Determine the (x, y) coordinate at the center of the cell enclosing the given text.  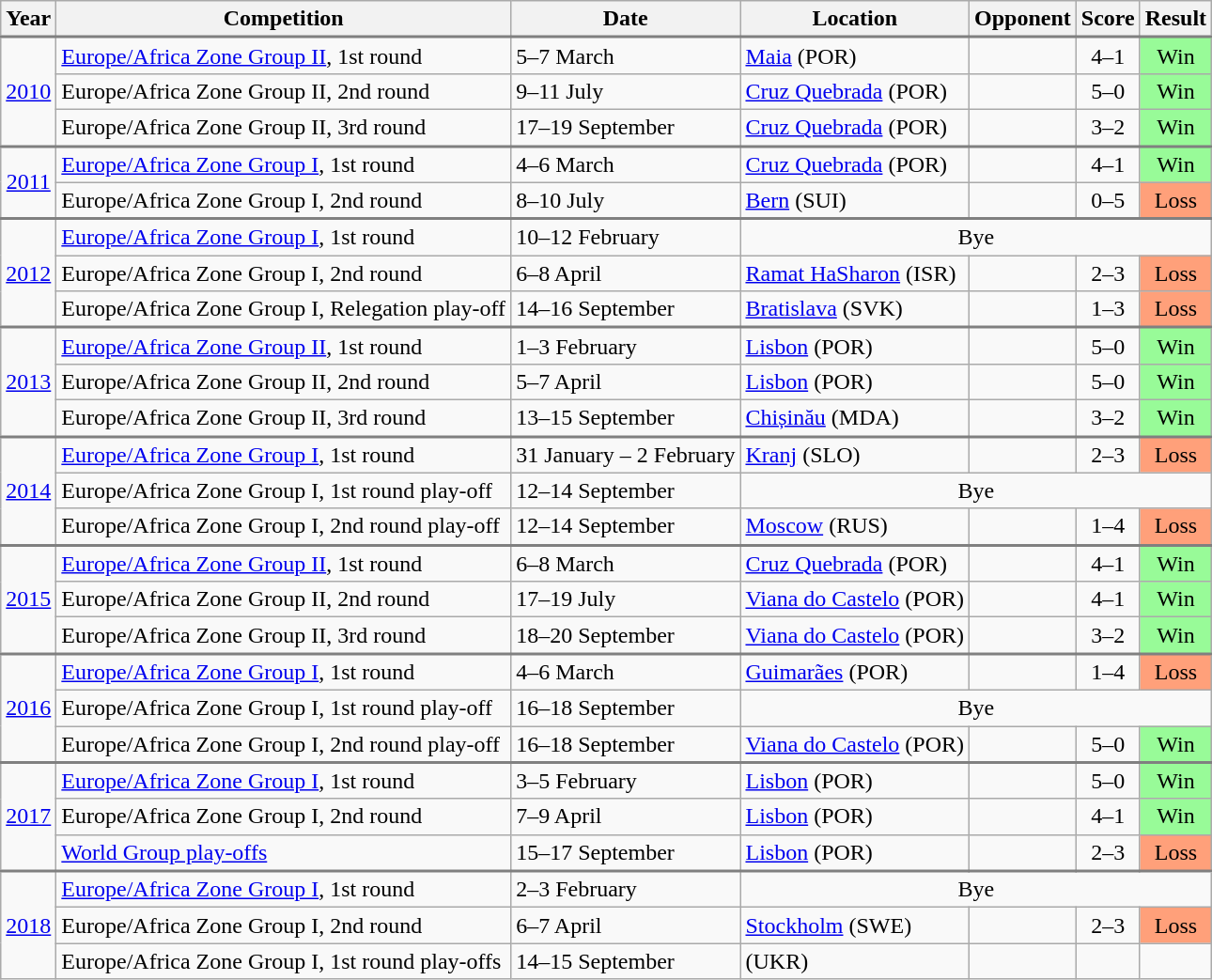
Moscow (RUS) (855, 526)
Competition (284, 19)
2015 (28, 599)
2017 (28, 817)
6–7 April (626, 926)
Ramat HaSharon (ISR) (855, 273)
7–9 April (626, 817)
Score (1108, 19)
(UKR) (855, 961)
1–3 (1108, 310)
1–3 February (626, 346)
Bratislava (SVK) (855, 310)
2013 (28, 382)
Opponent (1023, 19)
17–19 July (626, 599)
2–3 February (626, 889)
2016 (28, 708)
Date (626, 19)
13–15 September (626, 417)
5–7 April (626, 381)
10–12 February (626, 237)
Location (855, 19)
3–5 February (626, 780)
15–17 September (626, 853)
6–8 March (626, 564)
14–15 September (626, 961)
8–10 July (626, 201)
Year (28, 19)
Kranj (SLO) (855, 455)
Stockholm (SWE) (855, 926)
Bern (SUI) (855, 201)
18–20 September (626, 635)
Result (1175, 19)
0–5 (1108, 201)
Europe/Africa Zone Group I, 1st round play-offs (284, 961)
2012 (28, 273)
2018 (28, 925)
Europe/Africa Zone Group I, Relegation play-off (284, 310)
Chișinău (MDA) (855, 417)
2011 (28, 182)
17–19 September (626, 128)
Maia (POR) (855, 56)
World Group play-offs (284, 853)
2014 (28, 490)
9–11 July (626, 91)
5–7 March (626, 56)
6–8 April (626, 273)
Guimarães (POR) (855, 673)
2010 (28, 92)
31 January – 2 February (626, 455)
14–16 September (626, 310)
